Identify which cell holds the provided text, then report its (X, Y) central coordinate. 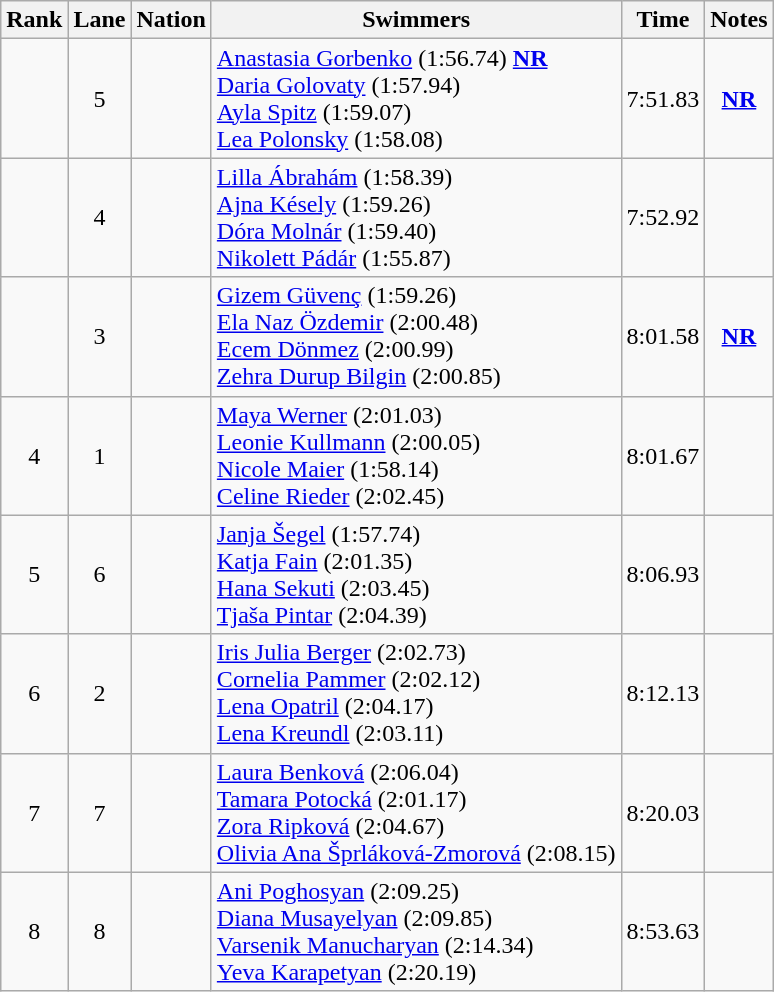
7:51.83 (663, 98)
8:12.13 (663, 694)
Iris Julia Berger (2:02.73)Cornelia Pammer (2:02.12)Lena Opatril (2:04.17)Lena Kreundl (2:03.11) (416, 694)
8:01.58 (663, 336)
Ani Poghosyan (2:09.25)Diana Musayelyan (2:09.85)Varsenik Manucharyan (2:14.34)Yeva Karapetyan (2:20.19) (416, 932)
7:52.92 (663, 218)
Nation (171, 20)
8:06.93 (663, 574)
Swimmers (416, 20)
Lane (100, 20)
Laura Benková (2:06.04)Tamara Potocká (2:01.17)Zora Ripková (2:04.67)Olivia Ana Šprláková-Zmorová (2:08.15) (416, 812)
8:53.63 (663, 932)
1 (100, 456)
Gizem Güvenç (1:59.26)Ela Naz Özdemir (2:00.48)Ecem Dönmez (2:00.99)Zehra Durup Bilgin (2:00.85) (416, 336)
Rank (34, 20)
Janja Šegel (1:57.74)Katja Fain (2:01.35)Hana Sekuti (2:03.45)Tjaša Pintar (2:04.39) (416, 574)
8:20.03 (663, 812)
3 (100, 336)
Lilla Ábrahám (1:58.39)Ajna Késely (1:59.26)Dóra Molnár (1:59.40)Nikolett Pádár (1:55.87) (416, 218)
8:01.67 (663, 456)
Maya Werner (2:01.03)Leonie Kullmann (2:00.05)Nicole Maier (1:58.14)Celine Rieder (2:02.45) (416, 456)
Anastasia Gorbenko (1:56.74) NRDaria Golovaty (1:57.94)Ayla Spitz (1:59.07)Lea Polonsky (1:58.08) (416, 98)
Time (663, 20)
2 (100, 694)
Notes (739, 20)
